For the text-containing cell, return its midpoint in (X, Y) coordinate format. 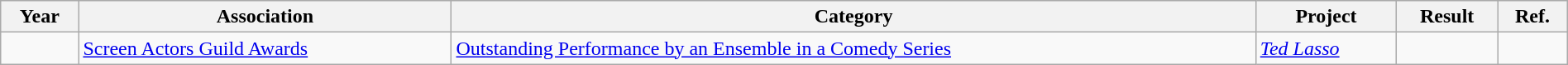
Result (1447, 17)
Category (853, 17)
Ted Lasso (1326, 48)
Ref. (1533, 17)
Project (1326, 17)
Association (265, 17)
Year (40, 17)
Outstanding Performance by an Ensemble in a Comedy Series (853, 48)
Screen Actors Guild Awards (265, 48)
